Extract the (X, Y) coordinate from the center of the cell holding the provided text.  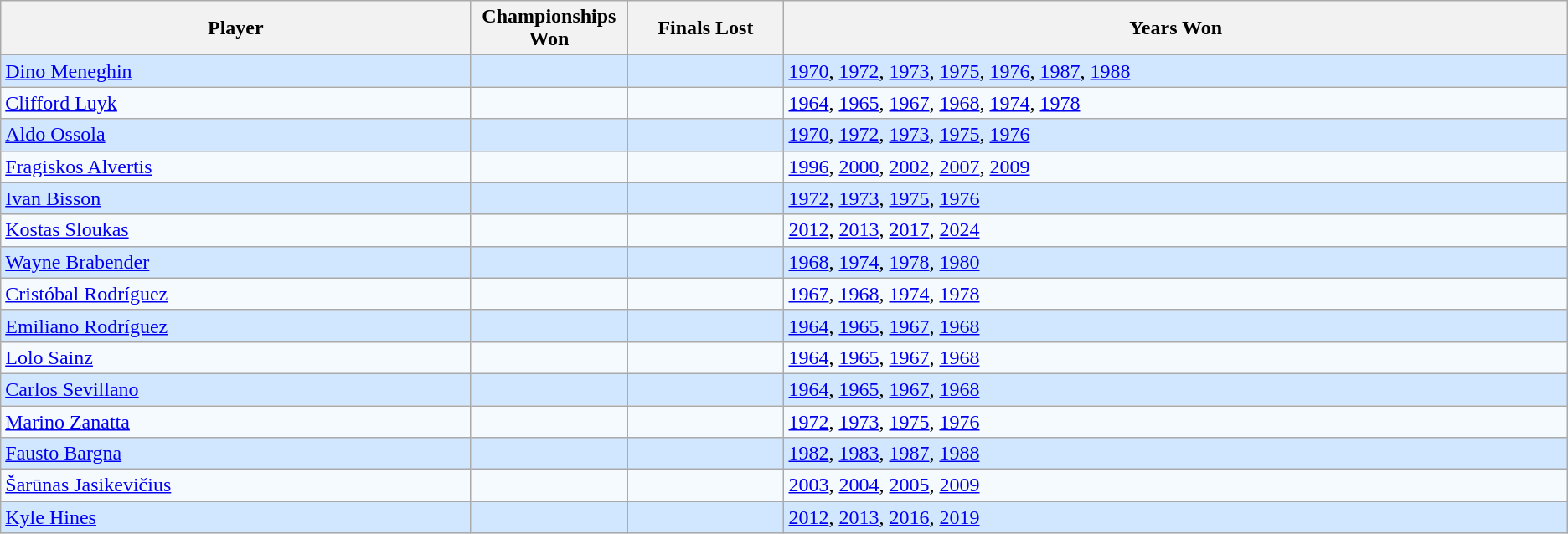
Ivan Bisson (236, 198)
Clifford Luyk (236, 103)
1967, 1968, 1974, 1978 (1176, 294)
Finals Lost (705, 28)
2003, 2004, 2005, 2009 (1176, 485)
1982, 1983, 1987, 1988 (1176, 454)
Fragiskos Alvertis (236, 167)
Cristóbal Rodríguez (236, 294)
2012, 2013, 2017, 2024 (1176, 230)
Carlos Sevillano (236, 389)
Championships Won (549, 28)
Player (236, 28)
1968, 1974, 1978, 1980 (1176, 262)
Emiliano Rodríguez (236, 326)
2012, 2013, 2016, 2019 (1176, 517)
Fausto Bargna (236, 454)
Kostas Sloukas (236, 230)
Lolo Sainz (236, 357)
Kyle Hines (236, 517)
1996, 2000, 2002, 2007, 2009 (1176, 167)
Šarūnas Jasikevičius (236, 485)
Wayne Brabender (236, 262)
1964, 1965, 1967, 1968, 1974, 1978 (1176, 103)
Dino Meneghin (236, 71)
Marino Zanatta (236, 421)
Years Won (1176, 28)
1970, 1972, 1973, 1975, 1976, 1987, 1988 (1176, 71)
Aldo Ossola (236, 135)
1970, 1972, 1973, 1975, 1976 (1176, 135)
